Pinpoint the cell where the given text exists, returning its (x, y) midpoint coordinate. 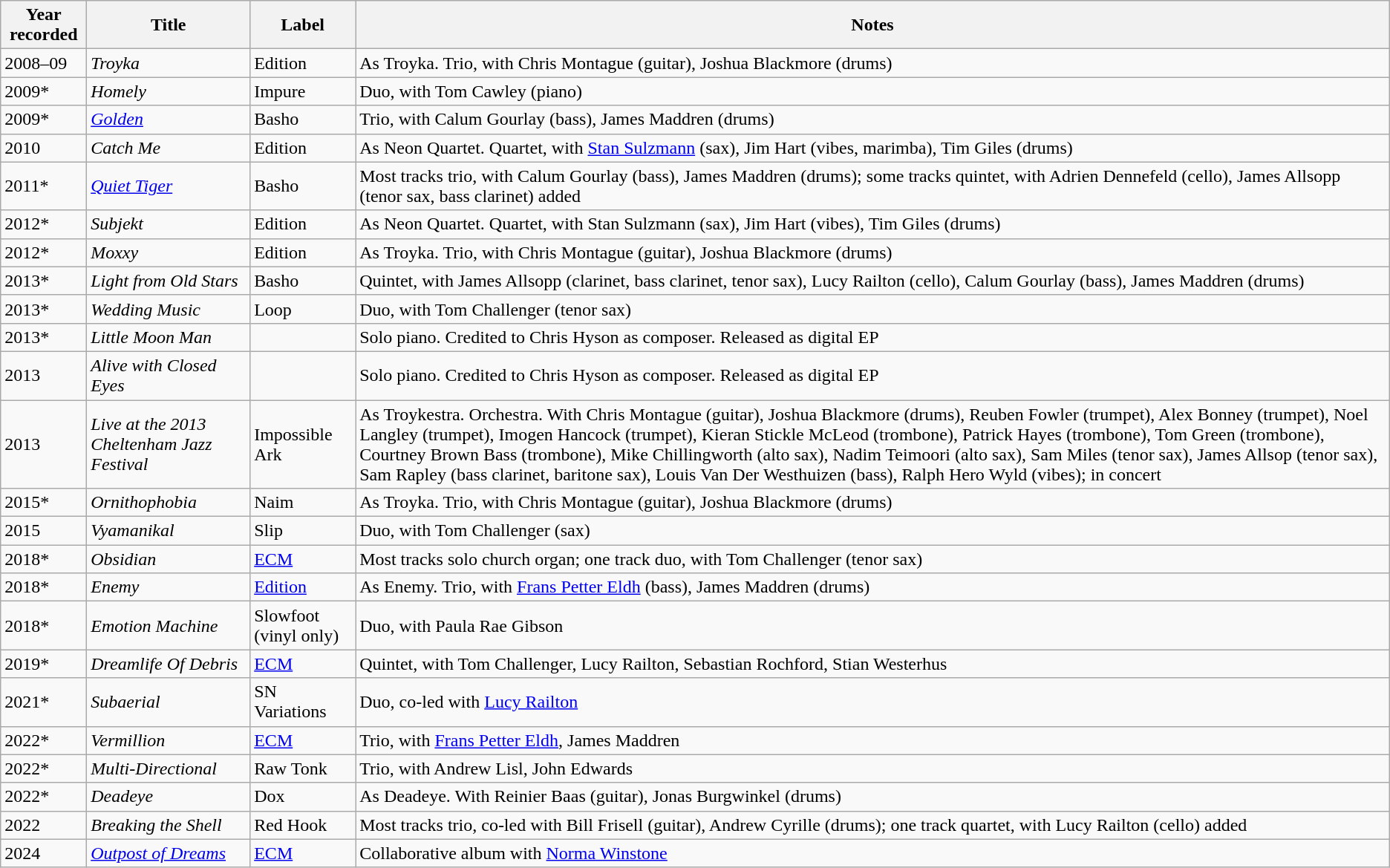
As Enemy. Trio, with Frans Petter Eldh (bass), James Maddren (drums) (873, 587)
Naim (303, 503)
Label (303, 25)
2008–09 (44, 63)
2019* (44, 664)
Quintet, with Tom Challenger, Lucy Railton, Sebastian Rochford, Stian Westerhus (873, 664)
Dox (303, 797)
Alive with Closed Eyes (169, 376)
Quintet, with James Allsopp (clarinet, bass clarinet, tenor sax), Lucy Railton (cello), Calum Gourlay (bass), James Maddren (drums) (873, 281)
Subaerial (169, 702)
Duo, with Paula Rae Gibson (873, 625)
Duo, with Tom Challenger (sax) (873, 531)
Quiet Tiger (169, 186)
Impossible Ark (303, 444)
Catch Me (169, 148)
2015 (44, 531)
As Deadeye. With Reinier Baas (guitar), Jonas Burgwinkel (drums) (873, 797)
Emotion Machine (169, 625)
Live at the 2013 Cheltenham Jazz Festival (169, 444)
Loop (303, 309)
Wedding Music (169, 309)
Raw Tonk (303, 769)
As Neon Quartet. Quartet, with Stan Sulzmann (sax), Jim Hart (vibes), Tim Giles (drums) (873, 224)
2015* (44, 503)
Dreamlife Of Debris (169, 664)
Multi-Directional (169, 769)
Slip (303, 531)
Obsidian (169, 559)
Red Hook (303, 825)
2022 (44, 825)
Most tracks solo church organ; one track duo, with Tom Challenger (tenor sax) (873, 559)
Deadeye (169, 797)
Troyka (169, 63)
Ornithophobia (169, 503)
As Neon Quartet. Quartet, with Stan Sulzmann (sax), Jim Hart (vibes, marimba), Tim Giles (drums) (873, 148)
Subjekt (169, 224)
Outpost of Dreams (169, 853)
Notes (873, 25)
Enemy (169, 587)
Duo, with Tom Cawley (piano) (873, 91)
2011* (44, 186)
SN Variations (303, 702)
Light from Old Stars (169, 281)
Most tracks trio, co-led with Bill Frisell (guitar), Andrew Cyrille (drums); one track quartet, with Lucy Railton (cello) added (873, 825)
Duo, with Tom Challenger (tenor sax) (873, 309)
Vermillion (169, 740)
Trio, with Frans Petter Eldh, James Maddren (873, 740)
Impure (303, 91)
Duo, co-led with Lucy Railton (873, 702)
Little Moon Man (169, 337)
Breaking the Shell (169, 825)
Golden (169, 120)
Trio, with Andrew Lisl, John Edwards (873, 769)
2024 (44, 853)
2021* (44, 702)
Moxxy (169, 252)
Title (169, 25)
Homely (169, 91)
Vyamanikal (169, 531)
2010 (44, 148)
Trio, with Calum Gourlay (bass), James Maddren (drums) (873, 120)
Year recorded (44, 25)
Slowfoot (vinyl only) (303, 625)
Collaborative album with Norma Winstone (873, 853)
